Extract the (X, Y) coordinate from the center of the cell holding the provided text.  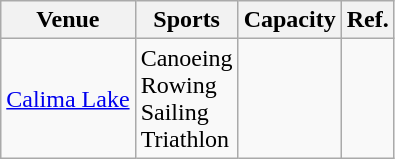
CanoeingRowingSailingTriathlon (186, 98)
Calima Lake (68, 98)
Ref. (368, 20)
Venue (68, 20)
Capacity (290, 20)
Sports (186, 20)
